Pinpoint the cell where the given text exists, returning its [X, Y] midpoint coordinate. 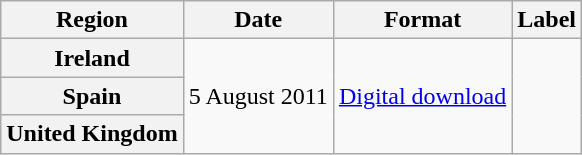
Format [422, 20]
Ireland [92, 58]
Label [547, 20]
United Kingdom [92, 134]
5 August 2011 [258, 96]
Date [258, 20]
Spain [92, 96]
Digital download [422, 96]
Region [92, 20]
